Locate the cell with the specified text and output its [X, Y] center coordinate. 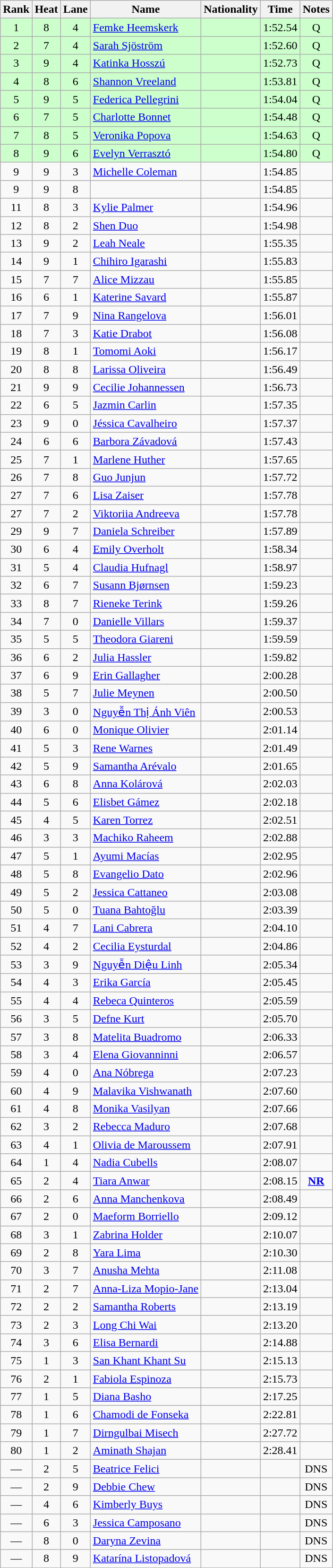
2:00.50 [280, 693]
2:10.30 [280, 1253]
57 [16, 1037]
Chihiro Igarashi [145, 261]
2:13.19 [280, 1307]
2:02.51 [280, 820]
Marlene Huther [145, 459]
Jessica Cattaneo [145, 892]
31 [16, 567]
Lane [76, 9]
Rank [16, 9]
Nguyễn Thị Ánh Viên [145, 712]
1:53.81 [280, 81]
Katinka Hosszú [145, 63]
Anusha Mehta [145, 1271]
39 [16, 712]
2:03.08 [280, 892]
Tomomi Aoki [145, 351]
1:59.82 [280, 657]
1:54.96 [280, 207]
76 [16, 1378]
Julie Meynen [145, 693]
Julia Hassler [145, 657]
1:54.80 [280, 153]
46 [16, 838]
Time [280, 9]
1:55.83 [280, 261]
Dirngulbai Misech [145, 1433]
44 [16, 802]
25 [16, 459]
Elena Giovanninni [145, 1054]
17 [16, 315]
2:08.49 [280, 1199]
1:55.35 [280, 244]
11 [16, 207]
Evelyn Verrasztó [145, 153]
Daniela Schreiber [145, 531]
37 [16, 675]
Erin Gallagher [145, 675]
1:59.26 [280, 603]
62 [16, 1127]
Leah Neale [145, 244]
2:05.34 [280, 965]
2:13.04 [280, 1289]
Shannon Vreeland [145, 81]
77 [16, 1397]
24 [16, 441]
Nadia Cubells [145, 1163]
51 [16, 928]
Charlotte Bonnet [145, 117]
Michelle Coleman [145, 171]
Jéssica Cavalheiro [145, 423]
2:01.65 [280, 766]
2:06.57 [280, 1054]
2:01.49 [280, 748]
41 [16, 748]
59 [16, 1072]
53 [16, 965]
Malavika Vishwanath [145, 1091]
2:02.03 [280, 784]
38 [16, 693]
26 [16, 477]
2:01.14 [280, 730]
30 [16, 549]
Lani Cabrera [145, 928]
Heat [46, 9]
75 [16, 1360]
Yara Lima [145, 1253]
63 [16, 1145]
2:06.33 [280, 1037]
1:56.73 [280, 387]
2:13.20 [280, 1324]
49 [16, 892]
Kimberly Buys [145, 1505]
2:00.28 [280, 675]
Evangelio Dato [145, 874]
1:52.54 [280, 27]
Rieneke Terink [145, 603]
Shen Duo [145, 226]
Rebeca Quinteros [145, 1001]
54 [16, 983]
1:56.49 [280, 369]
2:27.72 [280, 1433]
Karen Torrez [145, 820]
2:15.13 [280, 1360]
2:05.70 [280, 1019]
19 [16, 351]
2:09.12 [280, 1217]
1:56.08 [280, 333]
1:57.37 [280, 423]
33 [16, 603]
52 [16, 946]
Viktoriia Andreeva [145, 513]
74 [16, 1342]
61 [16, 1109]
Veronika Popova [145, 135]
Cecilie Johannessen [145, 387]
Fabiola Espinoza [145, 1378]
80 [16, 1451]
45 [16, 820]
Lisa Zaiser [145, 495]
2:02.88 [280, 838]
Aminath Shajan [145, 1451]
12 [16, 226]
Sarah Sjöström [145, 45]
1:54.48 [280, 117]
Beatrice Felici [145, 1469]
Rene Warnes [145, 748]
64 [16, 1163]
1:52.60 [280, 45]
55 [16, 1001]
2:05.45 [280, 983]
2:03.39 [280, 910]
1:57.35 [280, 405]
13 [16, 244]
1:56.17 [280, 351]
Maeform Borriello [145, 1217]
1:59.23 [280, 585]
Katie Drabot [145, 333]
2:04.86 [280, 946]
2:02.95 [280, 856]
1:57.43 [280, 441]
21 [16, 387]
Theodora Giareni [145, 639]
Notes [316, 9]
Ana Nóbrega [145, 1072]
29 [16, 531]
18 [16, 333]
48 [16, 874]
2:14.88 [280, 1342]
14 [16, 261]
Katerine Savard [145, 297]
Chamodi de Fonseka [145, 1415]
Claudia Hufnagl [145, 567]
1:59.37 [280, 621]
73 [16, 1324]
2:08.15 [280, 1181]
2:04.10 [280, 928]
69 [16, 1253]
Monique Olivier [145, 730]
42 [16, 766]
66 [16, 1199]
2:10.07 [280, 1235]
NR [316, 1181]
Jessica Camposano [145, 1523]
35 [16, 639]
Daryna Zevina [145, 1541]
Nationality [231, 9]
Olivia de Maroussem [145, 1145]
34 [16, 621]
Barbora Závadová [145, 441]
2:07.91 [280, 1145]
Anna Kolárová [145, 784]
2:11.08 [280, 1271]
Nina Rangelova [145, 315]
1:57.89 [280, 531]
Name [145, 9]
2:07.60 [280, 1091]
San Khant Khant Su [145, 1360]
2:17.25 [280, 1397]
67 [16, 1217]
50 [16, 910]
2:28.41 [280, 1451]
1:59.59 [280, 639]
Debbie Chew [145, 1487]
65 [16, 1181]
1:58.34 [280, 549]
1:52.73 [280, 63]
Cecilia Eysturdal [145, 946]
Jazmin Carlin [145, 405]
40 [16, 730]
56 [16, 1019]
Femke Heemskerk [145, 27]
1:55.87 [280, 297]
68 [16, 1235]
1:54.63 [280, 135]
58 [16, 1054]
1:57.65 [280, 459]
Zabrina Holder [145, 1235]
Tiara Anwar [145, 1181]
2:08.07 [280, 1163]
2:00.53 [280, 712]
2:02.96 [280, 874]
1:58.97 [280, 567]
60 [16, 1091]
Elisbet Gámez [145, 802]
Samantha Roberts [145, 1307]
2:22.81 [280, 1415]
Ayumi Macías [145, 856]
71 [16, 1289]
Machiko Raheem [145, 838]
Susann Bjørnsen [145, 585]
Diana Basho [145, 1397]
Monika Vasilyan [145, 1109]
2:07.68 [280, 1127]
2:15.73 [280, 1378]
Katarína Listopadová [145, 1559]
Erika García [145, 983]
Long Chi Wai [145, 1324]
Alice Mizzau [145, 279]
Samantha Arévalo [145, 766]
Anna-Liza Mopio-Jane [145, 1289]
79 [16, 1433]
Rebecca Maduro [145, 1127]
15 [16, 279]
1:56.01 [280, 315]
Emily Overholt [145, 549]
16 [16, 297]
2:05.59 [280, 1001]
78 [16, 1415]
43 [16, 784]
Nguyễn Diệu Linh [145, 965]
2:07.66 [280, 1109]
2:07.23 [280, 1072]
70 [16, 1271]
Defne Kurt [145, 1019]
1:54.04 [280, 99]
Larissa Oliveira [145, 369]
1:54.98 [280, 226]
Matelita Buadromo [145, 1037]
Guo Junjun [145, 477]
Tuana Bahtoğlu [145, 910]
23 [16, 423]
32 [16, 585]
Anna Manchenkova [145, 1199]
72 [16, 1307]
Elisa Bernardi [145, 1342]
1:55.85 [280, 279]
47 [16, 856]
Danielle Villars [145, 621]
22 [16, 405]
20 [16, 369]
36 [16, 657]
Kylie Palmer [145, 207]
1:57.72 [280, 477]
Federica Pellegrini [145, 99]
2:02.18 [280, 802]
